For the text-containing cell, return its midpoint in [X, Y] coordinate format. 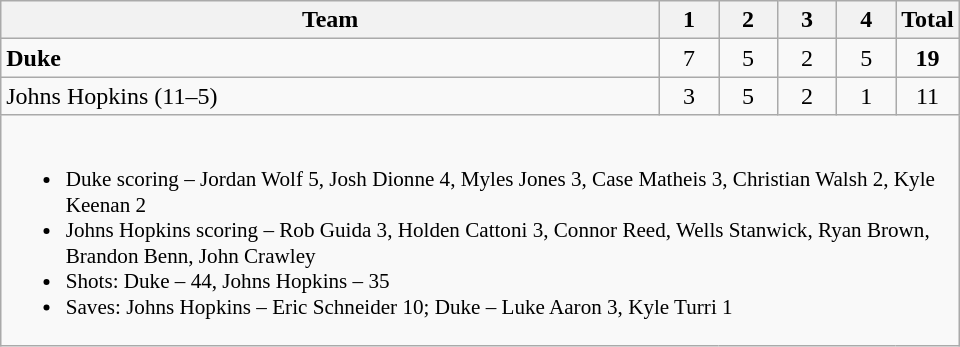
Johns Hopkins (11–5) [330, 96]
4 [866, 20]
7 [688, 58]
Duke [330, 58]
Team [330, 20]
19 [928, 58]
11 [928, 96]
Total [928, 20]
